Locate the cell with the specified text and output its [X, Y] center coordinate. 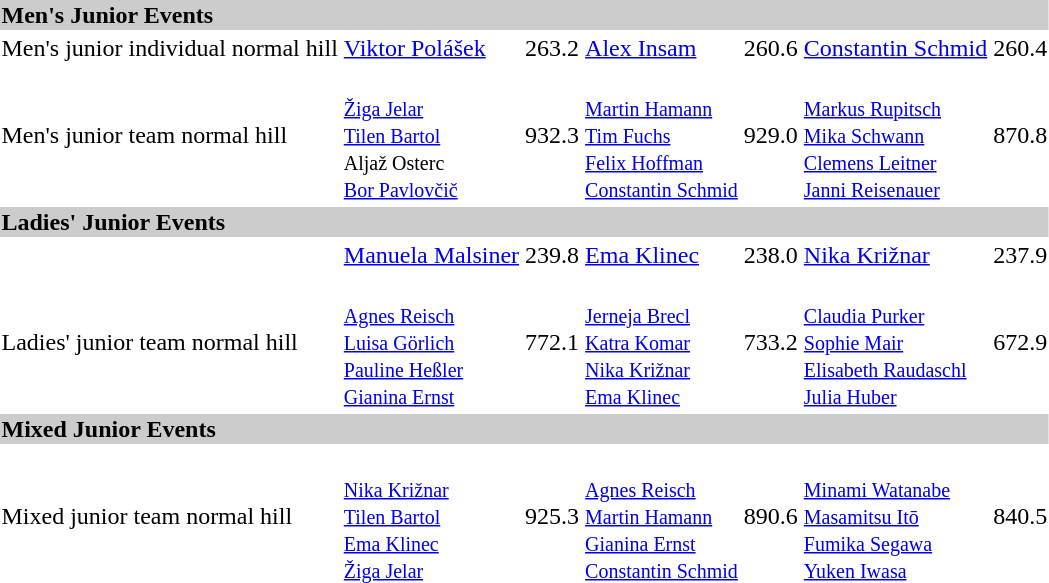
Claudia PurkerSophie MairElisabeth RaudaschlJulia Huber [895, 342]
Men's Junior Events [524, 15]
Manuela Malsiner [431, 255]
Ladies' Junior Events [524, 222]
Martin HamannTim FuchsFelix HoffmanConstantin Schmid [662, 135]
237.9 [1020, 255]
Men's junior team normal hill [170, 135]
Nika Križnar [895, 255]
260.4 [1020, 48]
260.6 [770, 48]
Agnes ReischLuisa GörlichPauline HeßlerGianina Ernst [431, 342]
Viktor Polášek [431, 48]
Men's junior individual normal hill [170, 48]
Mixed Junior Events [524, 429]
Žiga JelarTilen BartolAljaž OstercBor Pavlovčič [431, 135]
870.8 [1020, 135]
Markus RupitschMika SchwannClemens LeitnerJanni Reisenauer [895, 135]
Ladies' junior team normal hill [170, 342]
Ema Klinec [662, 255]
238.0 [770, 255]
263.2 [552, 48]
Jerneja BreclKatra KomarNika KrižnarEma Klinec [662, 342]
932.3 [552, 135]
733.2 [770, 342]
Constantin Schmid [895, 48]
772.1 [552, 342]
672.9 [1020, 342]
239.8 [552, 255]
Alex Insam [662, 48]
929.0 [770, 135]
